Capture the cell that displays the provided text and extract its (X, Y) central coordinate. 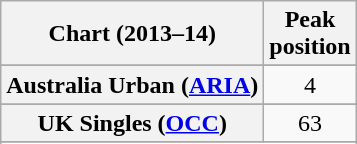
4 (310, 85)
Australia Urban (ARIA) (132, 85)
Peakposition (310, 34)
63 (310, 123)
UK Singles (OCC) (132, 123)
Chart (2013–14) (132, 34)
